Extract the (X, Y) coordinate from the center of the cell holding the provided text.  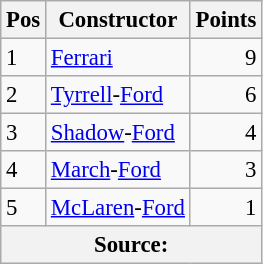
March-Ford (118, 170)
Ferrari (118, 58)
Constructor (118, 20)
5 (24, 208)
2 (24, 95)
Source: (132, 245)
9 (226, 58)
Points (226, 20)
Shadow-Ford (118, 133)
Pos (24, 20)
6 (226, 95)
Tyrrell-Ford (118, 95)
McLaren-Ford (118, 208)
